Return the [x, y] coordinate for the center point of the cell that contains the specified text.  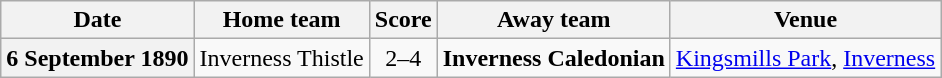
Date [98, 20]
Inverness Caledonian [554, 58]
Score [403, 20]
Inverness Thistle [282, 58]
6 September 1890 [98, 58]
Home team [282, 20]
2–4 [403, 58]
Kingsmills Park, Inverness [805, 58]
Away team [554, 20]
Venue [805, 20]
